Output the (X, Y) coordinate of the center of the cell containing the given text.  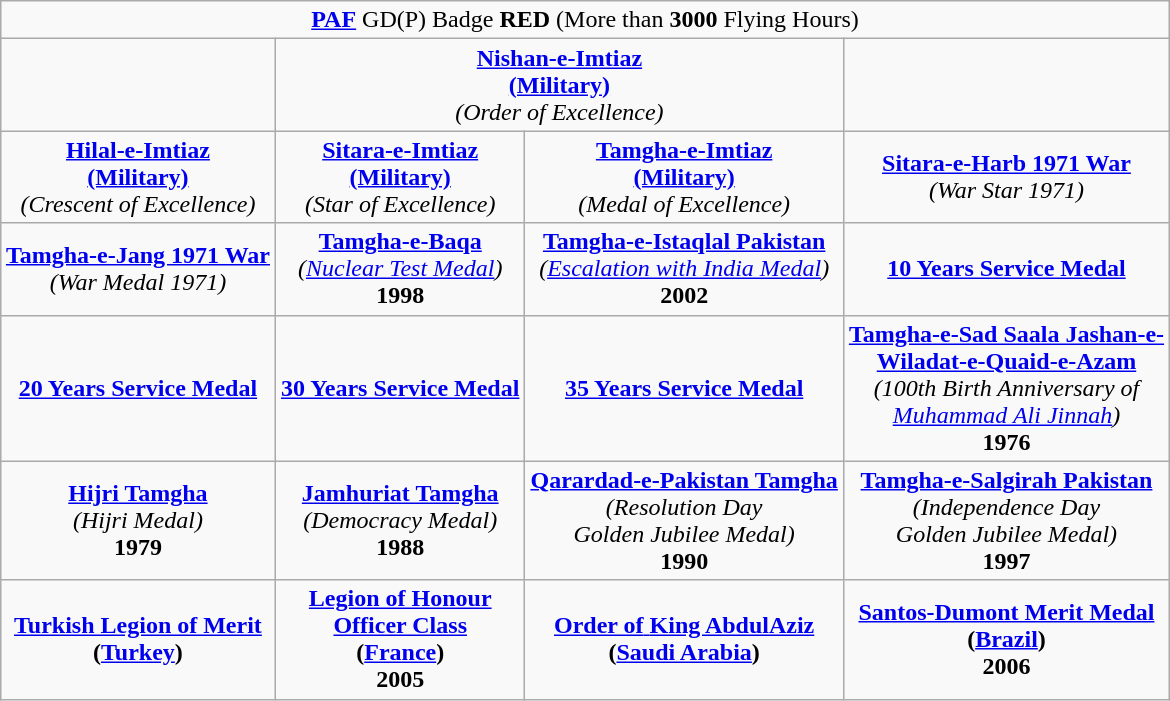
35 Years Service Medal (684, 388)
10 Years Service Medal (1006, 269)
Hijri Tamgha(Hijri Medal)1979 (138, 520)
20 Years Service Medal (138, 388)
Hilal-e-Imtiaz(Military)(Crescent of Excellence) (138, 177)
Turkish Legion of Merit(Turkey) (138, 640)
Jamhuriat Tamgha(Democracy Medal)1988 (400, 520)
Tamgha-e-Istaqlal Pakistan(Escalation with India Medal)2002 (684, 269)
Qarardad-e-Pakistan Tamgha(Resolution DayGolden Jubilee Medal)1990 (684, 520)
Order of King AbdulAziz(Saudi Arabia) (684, 640)
30 Years Service Medal (400, 388)
Santos-Dumont Merit Medal(Brazil)2006 (1006, 640)
Nishan-e-Imtiaz(Military)(Order of Excellence) (559, 85)
Legion of HonourOfficer Class(France)2005 (400, 640)
Sitara-e-Imtiaz(Military)(Star of Excellence) (400, 177)
Sitara-e-Harb 1971 War(War Star 1971) (1006, 177)
Tamgha-e-Jang 1971 War(War Medal 1971) (138, 269)
Tamgha-e-Baqa(Nuclear Test Medal)1998 (400, 269)
PAF GD(P) Badge RED (More than 3000 Flying Hours) (584, 20)
Tamgha-e-Imtiaz(Military)(Medal of Excellence) (684, 177)
Tamgha-e-Salgirah Pakistan(Independence DayGolden Jubilee Medal)1997 (1006, 520)
Tamgha-e-Sad Saala Jashan-e-Wiladat-e-Quaid-e-Azam(100th Birth Anniversary ofMuhammad Ali Jinnah)1976 (1006, 388)
